Provide the [x, y] coordinate of the cell's center where the given text is located.  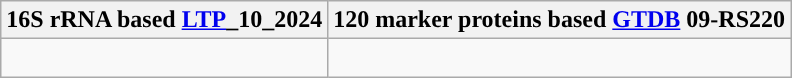
120 marker proteins based GTDB 09-RS220 [560, 20]
16S rRNA based LTP_10_2024 [164, 20]
